Return the (X, Y) coordinate for the center point of the cell that contains the specified text.  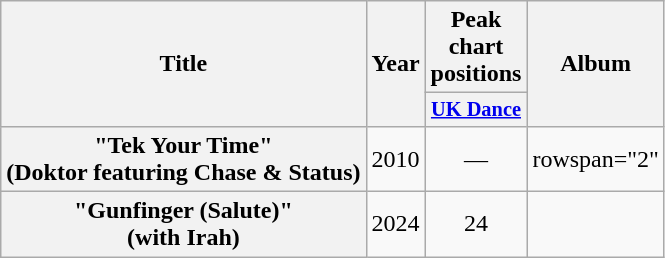
2010 (396, 158)
Title (184, 64)
UK Dance (476, 110)
Album (596, 64)
"Tek Your Time"(Doktor featuring Chase & Status) (184, 158)
24 (476, 224)
Year (396, 64)
rowspan="2" (596, 158)
— (476, 158)
Peak chart positions (476, 47)
2024 (396, 224)
"Gunfinger (Salute)"(with Irah) (184, 224)
